For the text-containing cell, return its midpoint in [X, Y] coordinate format. 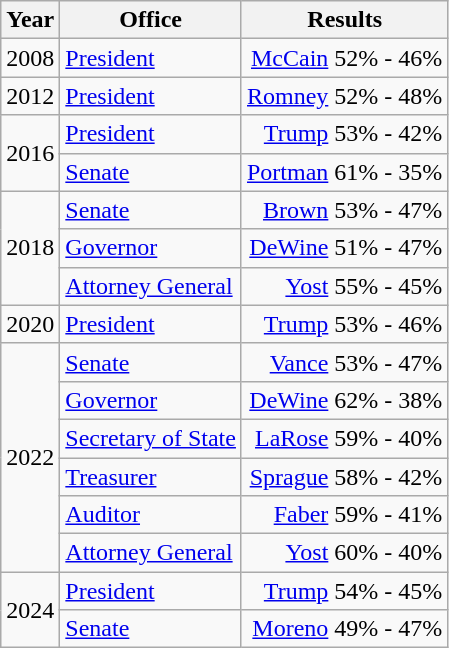
Moreno 49% - 47% [344, 629]
Results [344, 20]
Portman 61% - 35% [344, 172]
2012 [30, 96]
2024 [30, 610]
Office [151, 20]
Year [30, 20]
McCain 52% - 46% [344, 58]
DeWine 51% - 47% [344, 248]
2008 [30, 58]
DeWine 62% - 38% [344, 400]
Trump 54% - 45% [344, 591]
Treasurer [151, 477]
Yost 60% - 40% [344, 553]
2016 [30, 153]
2022 [30, 457]
Brown 53% - 47% [344, 210]
2020 [30, 324]
Trump 53% - 42% [344, 134]
LaRose 59% - 40% [344, 438]
Auditor [151, 515]
Yost 55% - 45% [344, 286]
Trump 53% - 46% [344, 324]
Romney 52% - 48% [344, 96]
Faber 59% - 41% [344, 515]
2018 [30, 248]
Vance 53% - 47% [344, 362]
Sprague 58% - 42% [344, 477]
Secretary of State [151, 438]
